For the text-containing cell, return its midpoint in (x, y) coordinate format. 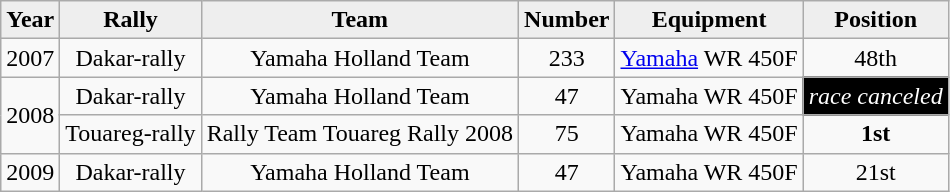
race canceled (876, 96)
Team (360, 20)
Position (876, 20)
21st (876, 172)
Rally Team Touareg Rally 2008 (360, 134)
Equipment (709, 20)
Rally (130, 20)
Number (567, 20)
233 (567, 58)
2007 (30, 58)
75 (567, 134)
2008 (30, 115)
1st (876, 134)
48th (876, 58)
2009 (30, 172)
Touareg-rally (130, 134)
Year (30, 20)
